Extract the (X, Y) coordinate from the center of the cell holding the provided text.  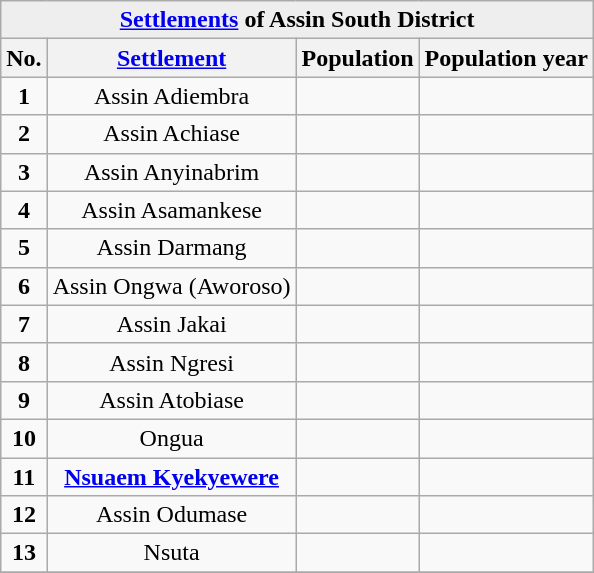
Assin Asamankese (172, 210)
Assin Ongwa (Aworoso) (172, 286)
11 (24, 477)
Assin Achiase (172, 134)
2 (24, 134)
Assin Atobiase (172, 400)
Population (358, 58)
Settlements of Assin South District (298, 20)
Assin Darmang (172, 248)
9 (24, 400)
Assin Adiembra (172, 96)
7 (24, 324)
1 (24, 96)
No. (24, 58)
Assin Ngresi (172, 362)
Nsuaem Kyekyewere (172, 477)
Population year (506, 58)
Assin Jakai (172, 324)
Assin Anyinabrim (172, 172)
Nsuta (172, 553)
8 (24, 362)
10 (24, 438)
3 (24, 172)
13 (24, 553)
Assin Odumase (172, 515)
Ongua (172, 438)
5 (24, 248)
12 (24, 515)
4 (24, 210)
6 (24, 286)
Settlement (172, 58)
